Extract the (x, y) coordinate from the center of the cell holding the provided text.  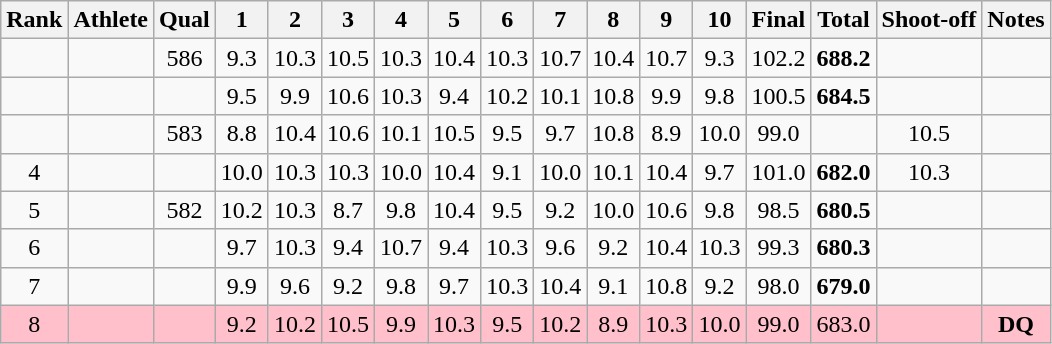
582 (185, 210)
Athlete (111, 20)
100.5 (778, 96)
2 (294, 20)
680.5 (844, 210)
10 (720, 20)
680.3 (844, 248)
102.2 (778, 58)
683.0 (844, 324)
583 (185, 134)
Notes (1016, 20)
Qual (185, 20)
679.0 (844, 286)
Rank (34, 20)
3 (348, 20)
98.0 (778, 286)
Shoot-off (929, 20)
8.8 (242, 134)
DQ (1016, 324)
684.5 (844, 96)
682.0 (844, 172)
688.2 (844, 58)
9 (666, 20)
Total (844, 20)
8.7 (348, 210)
Final (778, 20)
98.5 (778, 210)
1 (242, 20)
99.3 (778, 248)
586 (185, 58)
101.0 (778, 172)
